For the text-containing cell, return its midpoint in [x, y] coordinate format. 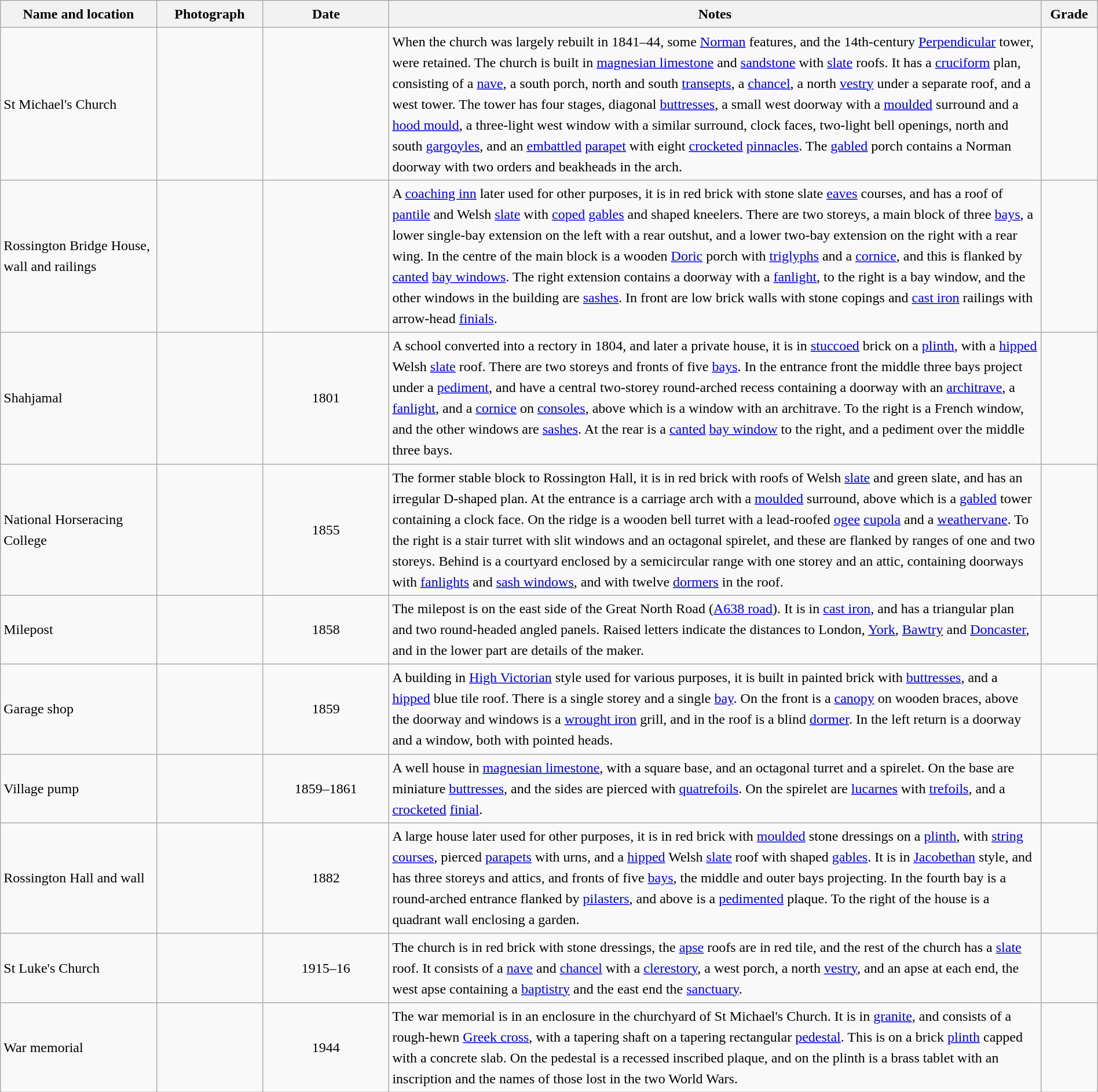
Milepost [79, 630]
Shahjamal [79, 398]
St Luke's Church [79, 968]
1915–16 [326, 968]
Garage shop [79, 709]
1859 [326, 709]
1859–1861 [326, 789]
Notes [715, 14]
Photograph [210, 14]
1855 [326, 529]
1858 [326, 630]
Village pump [79, 789]
Grade [1069, 14]
Name and location [79, 14]
1801 [326, 398]
St Michael's Church [79, 104]
Rossington Hall and wall [79, 878]
1944 [326, 1047]
National Horseracing College [79, 529]
1882 [326, 878]
Date [326, 14]
War memorial [79, 1047]
Rossington Bridge House, wall and railings [79, 256]
